From the cell containing the given text, extract its center point as (x, y) coordinate. 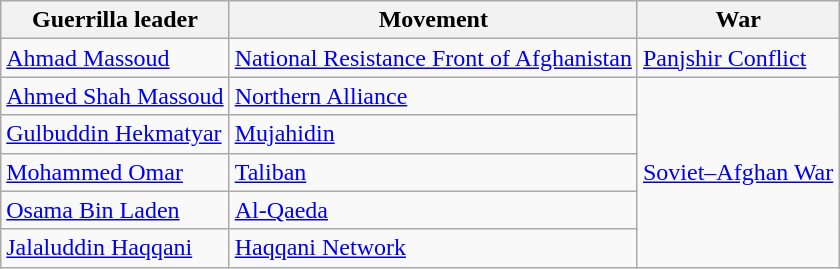
Osama Bin Laden (115, 210)
Ahmed Shah Massoud (115, 96)
Taliban (433, 172)
Mujahidin (433, 134)
Ahmad Massoud (115, 58)
Haqqani Network (433, 248)
Guerrilla leader (115, 20)
Mohammed Omar (115, 172)
Northern Alliance (433, 96)
Soviet–Afghan War (738, 172)
Jalaluddin Haqqani (115, 248)
Panjshir Conflict (738, 58)
Al-Qaeda (433, 210)
Gulbuddin Hekmatyar (115, 134)
Movement (433, 20)
War (738, 20)
National Resistance Front of Afghanistan (433, 58)
